Identify which cell holds the provided text, then report its [x, y] central coordinate. 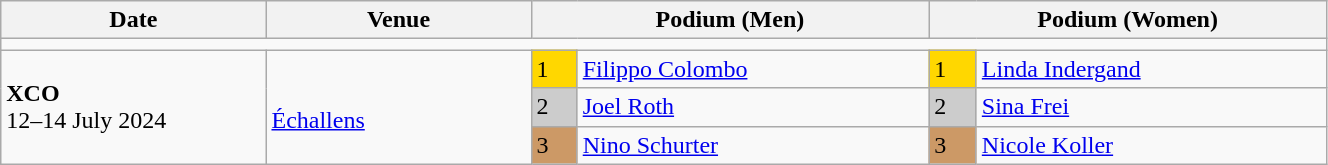
Linda Indergand [1151, 69]
Nicole Koller [1151, 145]
Sina Frei [1151, 107]
XCO 12–14 July 2024 [134, 107]
Nino Schurter [753, 145]
Joel Roth [753, 107]
Échallens [398, 107]
Date [134, 20]
Podium (Women) [1128, 20]
Podium (Men) [730, 20]
Venue [398, 20]
Filippo Colombo [753, 69]
